Extract the [X, Y] coordinate from the center of the cell holding the provided text.  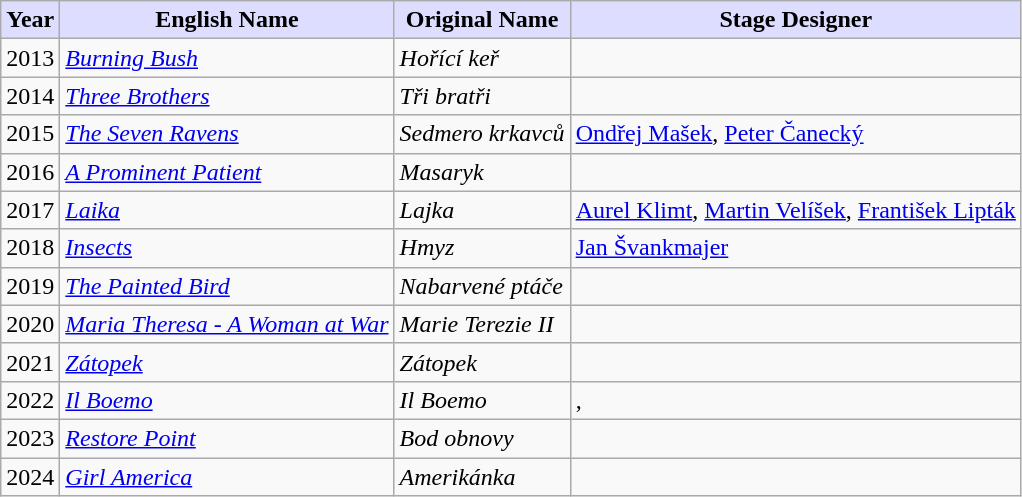
2013 [30, 58]
2018 [30, 248]
2021 [30, 362]
Jan Švankmajer [796, 248]
Insects [227, 248]
2016 [30, 172]
2015 [30, 134]
Hmyz [482, 248]
Masaryk [482, 172]
Laika [227, 210]
, [796, 400]
Aurel Klimt, Martin Velíšek, František Lipták [796, 210]
Ondřej Mašek, Peter Čanecký [796, 134]
Nabarvené ptáče [482, 286]
Lajka [482, 210]
Amerikánka [482, 477]
English Name [227, 20]
The Painted Bird [227, 286]
Sedmero krkavců [482, 134]
Hořící keř [482, 58]
A Prominent Patient [227, 172]
2017 [30, 210]
2022 [30, 400]
Three Brothers [227, 96]
Burning Bush [227, 58]
2019 [30, 286]
Restore Point [227, 438]
Tři bratři [482, 96]
Year [30, 20]
2024 [30, 477]
2014 [30, 96]
Girl America [227, 477]
Original Name [482, 20]
2020 [30, 324]
2023 [30, 438]
The Seven Ravens [227, 134]
Bod obnovy [482, 438]
Maria Theresa - A Woman at War [227, 324]
Stage Designer [796, 20]
Marie Terezie II [482, 324]
